Determine the [x, y] coordinate at the center of the cell enclosing the given text.  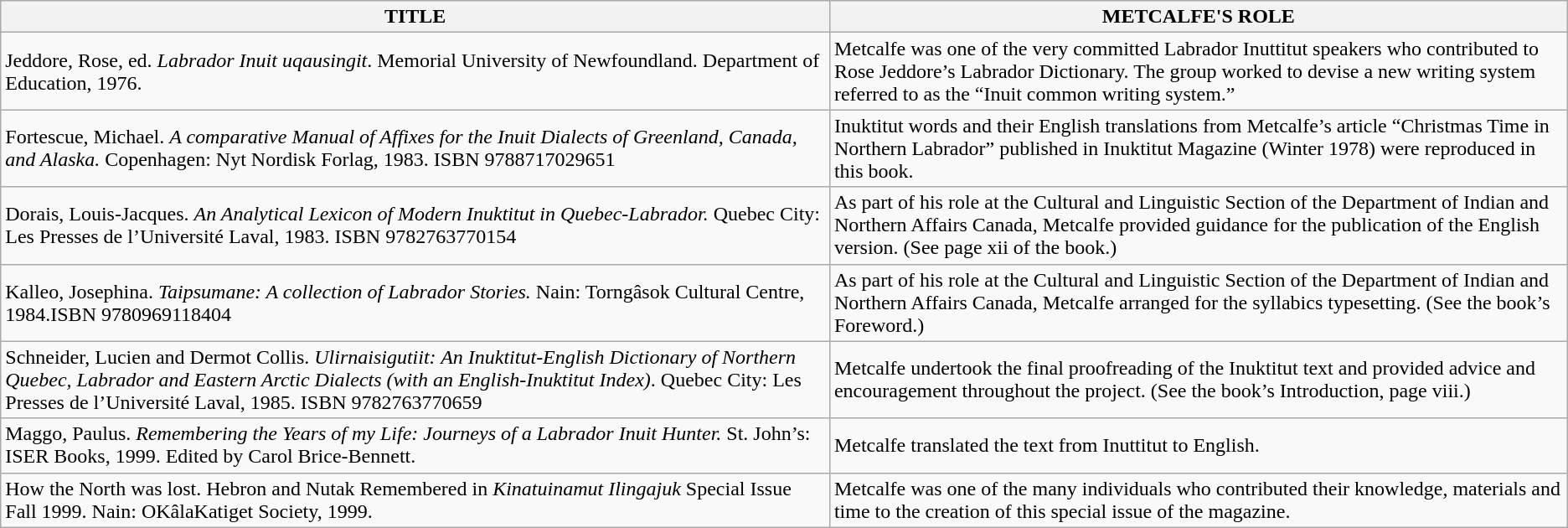
METCALFE'S ROLE [1198, 17]
Metcalfe translated the text from Inuttitut to English. [1198, 446]
Kalleo, Josephina. Taipsumane: A collection of Labrador Stories. Nain: Torngâsok Cultural Centre, 1984.ISBN 9780969118404 [415, 303]
TITLE [415, 17]
Maggo, Paulus. Remembering the Years of my Life: Journeys of a Labrador Inuit Hunter. St. John’s: ISER Books, 1999. Edited by Carol Brice-Bennett. [415, 446]
Jeddore, Rose, ed. Labrador Inuit uqausingit. Memorial University of Newfoundland. Department of Education, 1976. [415, 71]
Metcalfe was one of the many individuals who contributed their knowledge, materials and time to the creation of this special issue of the magazine. [1198, 500]
How the North was lost. Hebron and Nutak Remembered in Kinatuinamut Ilingajuk Special Issue Fall 1999. Nain: OKâlaKatiget Society, 1999. [415, 500]
